For the text-containing cell, return its midpoint in (x, y) coordinate format. 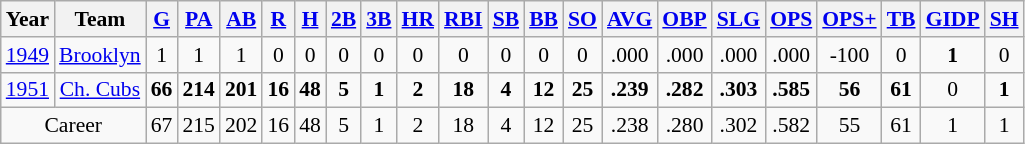
2B (344, 19)
-100 (849, 55)
TB (902, 19)
201 (242, 90)
215 (198, 126)
H (310, 19)
.239 (630, 90)
.280 (684, 126)
66 (162, 90)
R (278, 19)
.582 (791, 126)
BB (544, 19)
SH (1004, 19)
OPS (791, 19)
67 (162, 126)
Team (100, 19)
.238 (630, 126)
OBP (684, 19)
3B (378, 19)
GIDP (953, 19)
.302 (738, 126)
214 (198, 90)
AVG (630, 19)
.585 (791, 90)
.282 (684, 90)
1951 (28, 90)
HR (418, 19)
Career (74, 126)
SLG (738, 19)
Year (28, 19)
G (162, 19)
Brooklyn (100, 55)
56 (849, 90)
OPS+ (849, 19)
SO (582, 19)
202 (242, 126)
AB (242, 19)
55 (849, 126)
Ch. Cubs (100, 90)
PA (198, 19)
RBI (464, 19)
1949 (28, 55)
SB (506, 19)
.303 (738, 90)
